Capture the cell that displays the provided text and extract its (X, Y) central coordinate. 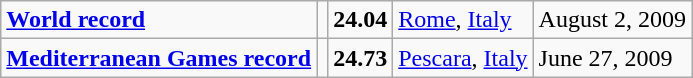
August 2, 2009 (612, 20)
World record (159, 20)
Mediterranean Games record (159, 58)
June 27, 2009 (612, 58)
Rome, Italy (463, 20)
Pescara, Italy (463, 58)
24.73 (360, 58)
24.04 (360, 20)
